For the text-containing cell, return its midpoint in (x, y) coordinate format. 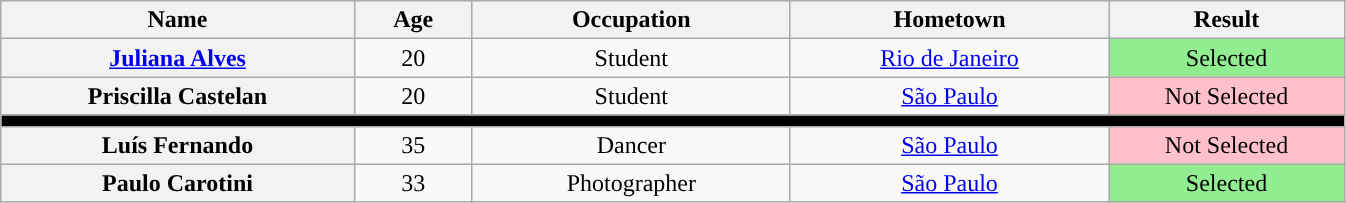
Age (413, 20)
Juliana Alves (178, 58)
Name (178, 20)
Occupation (631, 20)
Result (1227, 20)
Rio de Janeiro (949, 58)
Dancer (631, 145)
Priscilla Castelan (178, 96)
35 (413, 145)
Hometown (949, 20)
Luís Fernando (178, 145)
Paulo Carotini (178, 183)
33 (413, 183)
Photographer (631, 183)
